Output the (x, y) coordinate of the center of the cell containing the given text.  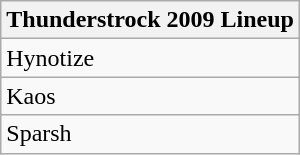
Kaos (150, 96)
Sparsh (150, 134)
Thunderstrock 2009 Lineup (150, 20)
Hynotize (150, 58)
